Provide the (X, Y) coordinate of the cell's center where the given text is located.  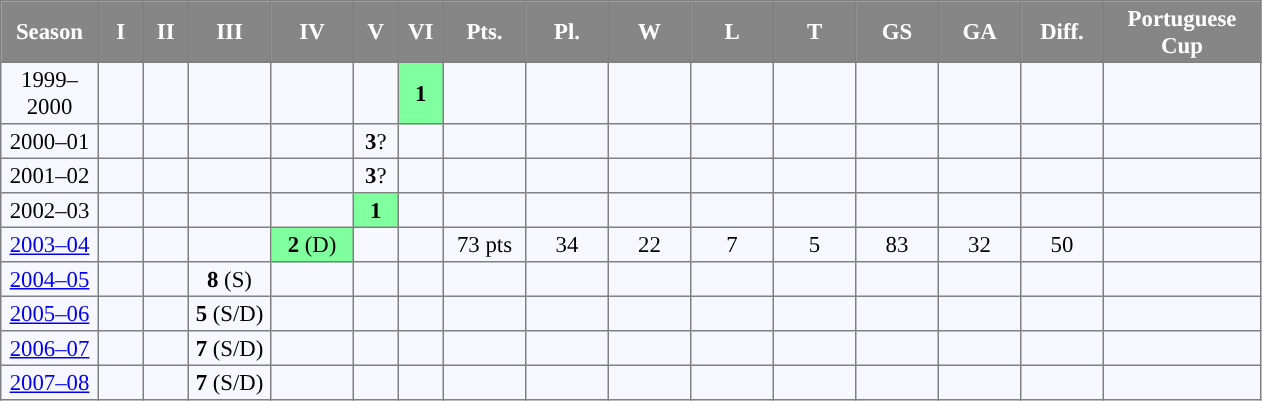
34 (567, 244)
Season (50, 32)
III (229, 32)
II (166, 32)
2004–05 (50, 279)
I (120, 32)
Portuguese Cup (1182, 32)
2002–03 (50, 210)
2006–07 (50, 348)
73 pts (484, 244)
VI (420, 32)
83 (897, 244)
IV (312, 32)
2003–04 (50, 244)
2 (D) (312, 244)
Diff. (1062, 32)
GA (979, 32)
32 (979, 244)
2007–08 (50, 382)
L (732, 32)
W (649, 32)
Pl. (567, 32)
2000–01 (50, 141)
5 (S/D) (229, 313)
22 (649, 244)
GS (897, 32)
7 (732, 244)
5 (814, 244)
V (376, 32)
2005–06 (50, 313)
50 (1062, 244)
8 (S) (229, 279)
Pts. (484, 32)
T (814, 32)
1999–2000 (50, 93)
2001–02 (50, 175)
